For the text-containing cell, return its midpoint in [X, Y] coordinate format. 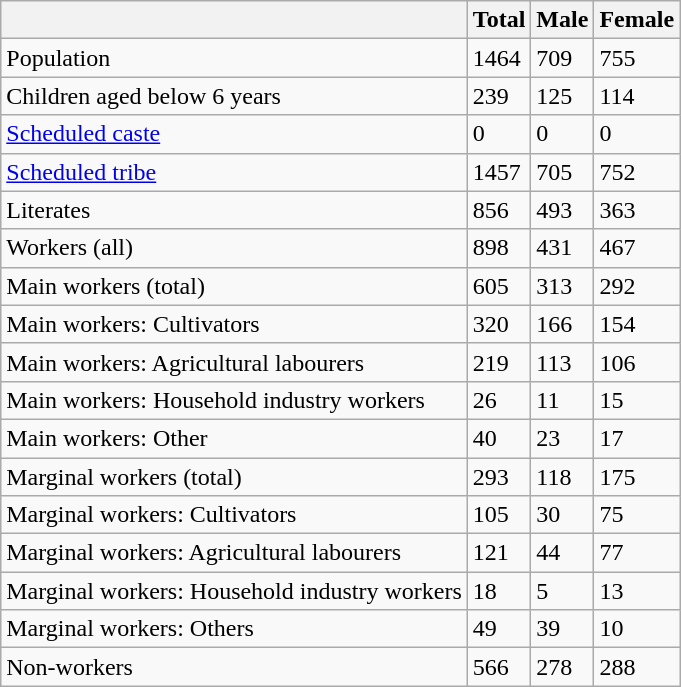
40 [499, 438]
121 [499, 553]
Main workers: Agricultural labourers [234, 362]
Main workers (total) [234, 286]
105 [499, 515]
49 [499, 629]
166 [562, 324]
1457 [499, 172]
288 [637, 667]
75 [637, 515]
292 [637, 286]
293 [499, 477]
898 [499, 248]
Male [562, 20]
39 [562, 629]
44 [562, 553]
Marginal workers: Agricultural labourers [234, 553]
Marginal workers: Cultivators [234, 515]
278 [562, 667]
Marginal workers (total) [234, 477]
363 [637, 210]
313 [562, 286]
856 [499, 210]
Children aged below 6 years [234, 96]
605 [499, 286]
114 [637, 96]
15 [637, 400]
Literates [234, 210]
Female [637, 20]
77 [637, 553]
Workers (all) [234, 248]
18 [499, 591]
239 [499, 96]
118 [562, 477]
Main workers: Cultivators [234, 324]
Marginal workers: Others [234, 629]
Non-workers [234, 667]
Marginal workers: Household industry workers [234, 591]
Population [234, 58]
13 [637, 591]
26 [499, 400]
30 [562, 515]
431 [562, 248]
Main workers: Other [234, 438]
125 [562, 96]
1464 [499, 58]
Scheduled caste [234, 134]
467 [637, 248]
Main workers: Household industry workers [234, 400]
106 [637, 362]
752 [637, 172]
566 [499, 667]
175 [637, 477]
154 [637, 324]
Scheduled tribe [234, 172]
755 [637, 58]
10 [637, 629]
320 [499, 324]
705 [562, 172]
17 [637, 438]
11 [562, 400]
219 [499, 362]
Total [499, 20]
23 [562, 438]
493 [562, 210]
113 [562, 362]
5 [562, 591]
709 [562, 58]
